Determine the (x, y) coordinate at the center of the cell enclosing the given text.  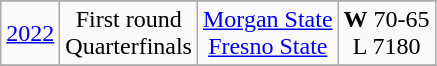
First roundQuarterfinals (129, 34)
Morgan StateFresno State (268, 34)
W 70-65 L 7180 (386, 34)
2022 (30, 34)
